Output the [x, y] coordinate of the center of the cell containing the given text.  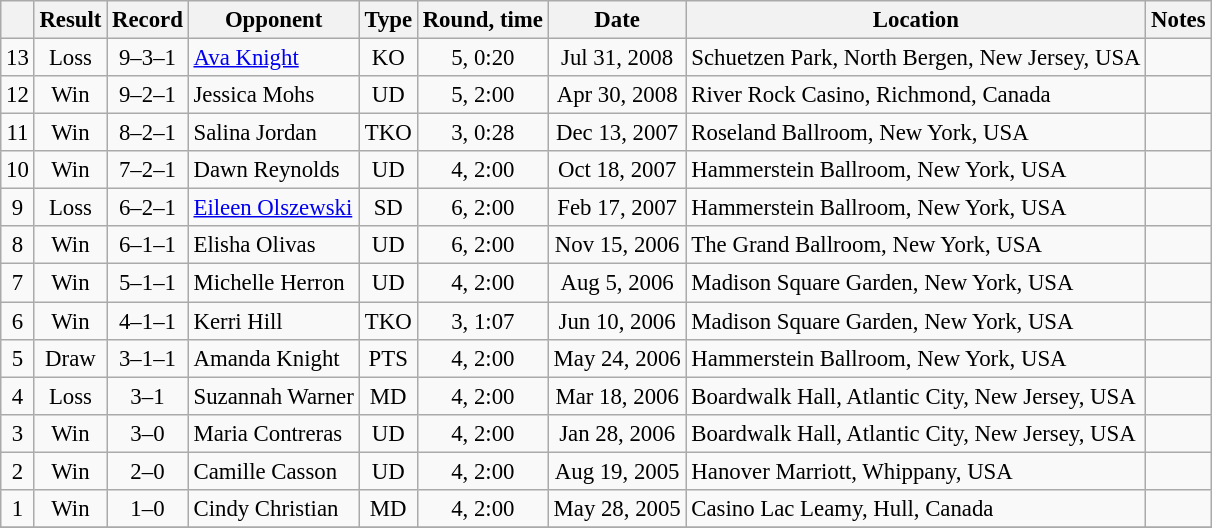
Mar 18, 2006 [617, 396]
3–1–1 [148, 358]
5, 2:00 [482, 95]
Elisha Olivas [274, 245]
Cindy Christian [274, 509]
2–0 [148, 471]
Dawn Reynolds [274, 170]
4–1–1 [148, 321]
Notes [1178, 20]
Result [70, 20]
Dec 13, 2007 [617, 133]
Aug 5, 2006 [617, 283]
4 [18, 396]
May 24, 2006 [617, 358]
Schuetzen Park, North Bergen, New Jersey, USA [916, 58]
Maria Contreras [274, 433]
River Rock Casino, Richmond, Canada [916, 95]
13 [18, 58]
10 [18, 170]
8–2–1 [148, 133]
Oct 18, 2007 [617, 170]
7 [18, 283]
Draw [70, 358]
7–2–1 [148, 170]
Jessica Mohs [274, 95]
3 [18, 433]
Kerri Hill [274, 321]
3–0 [148, 433]
11 [18, 133]
Location [916, 20]
9–2–1 [148, 95]
Opponent [274, 20]
Roseland Ballroom, New York, USA [916, 133]
3, 0:28 [482, 133]
SD [388, 208]
Feb 17, 2007 [617, 208]
Amanda Knight [274, 358]
Hanover Marriott, Whippany, USA [916, 471]
Ava Knight [274, 58]
Date [617, 20]
Casino Lac Leamy, Hull, Canada [916, 509]
8 [18, 245]
Aug 19, 2005 [617, 471]
6–2–1 [148, 208]
Jun 10, 2006 [617, 321]
Camille Casson [274, 471]
9–3–1 [148, 58]
Michelle Herron [274, 283]
Round, time [482, 20]
12 [18, 95]
Suzannah Warner [274, 396]
6–1–1 [148, 245]
Jan 28, 2006 [617, 433]
May 28, 2005 [617, 509]
5–1–1 [148, 283]
3, 1:07 [482, 321]
5, 0:20 [482, 58]
Type [388, 20]
5 [18, 358]
1 [18, 509]
Record [148, 20]
Salina Jordan [274, 133]
9 [18, 208]
Eileen Olszewski [274, 208]
1–0 [148, 509]
6 [18, 321]
PTS [388, 358]
3–1 [148, 396]
2 [18, 471]
Nov 15, 2006 [617, 245]
KO [388, 58]
The Grand Ballroom, New York, USA [916, 245]
Jul 31, 2008 [617, 58]
Apr 30, 2008 [617, 95]
